Return the (X, Y) coordinate for the center point of the cell that contains the specified text.  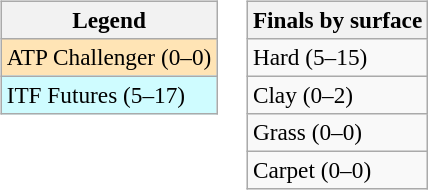
ITF Futures (5–17) (108, 95)
Finals by surface (337, 20)
Clay (0–2) (337, 95)
ATP Challenger (0–0) (108, 57)
Carpet (0–0) (337, 171)
Legend (108, 20)
Grass (0–0) (337, 133)
Hard (5–15) (337, 57)
